From the cell containing the given text, extract its center point as [X, Y] coordinate. 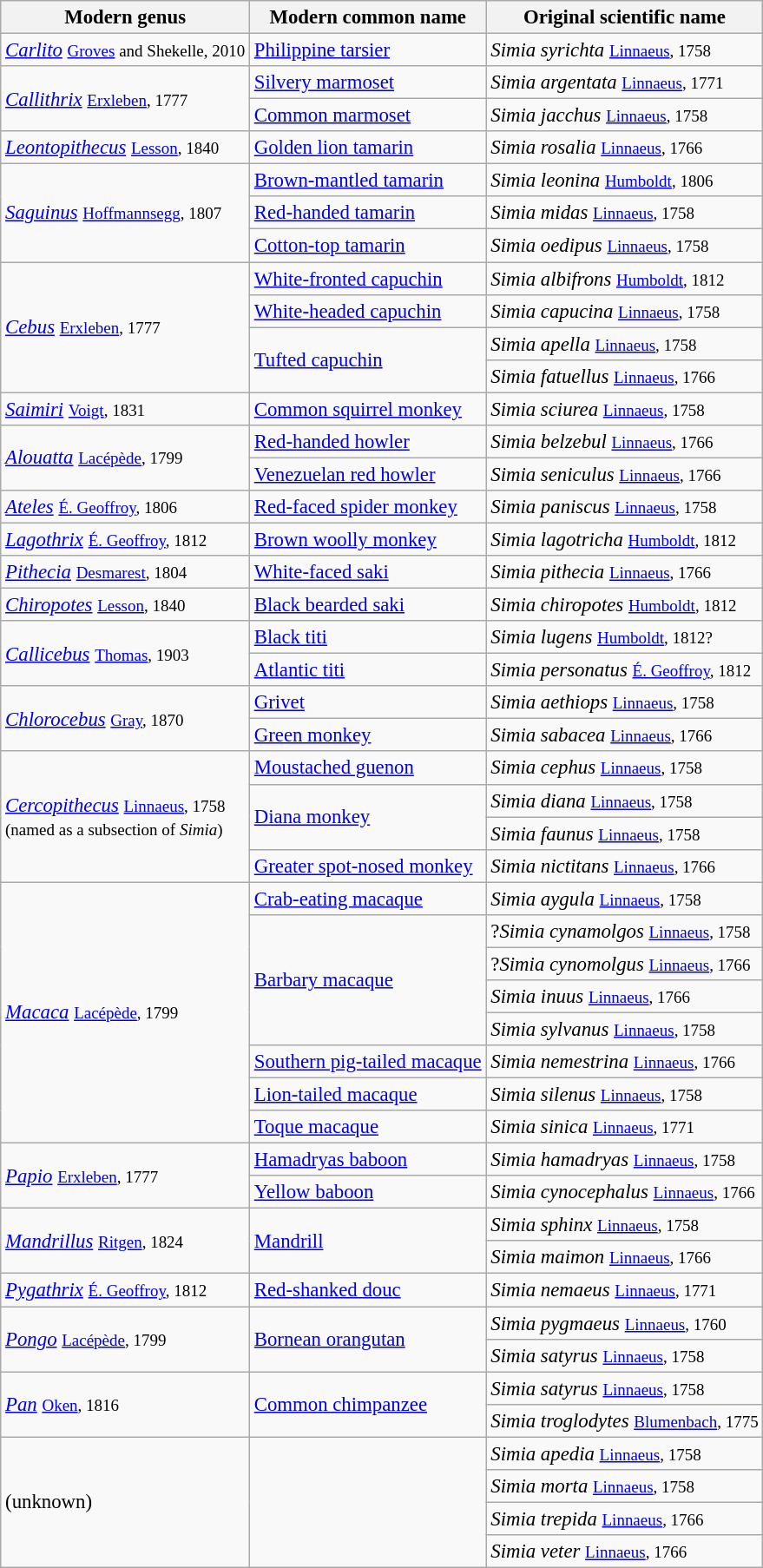
Brown woolly monkey [368, 539]
Cebus Erxleben, 1777 [125, 327]
Mandrillus Ritgen, 1824 [125, 1242]
Simia paniscus Linnaeus, 1758 [625, 507]
Simia aethiops Linnaeus, 1758 [625, 702]
Ateles É. Geoffroy, 1806 [125, 507]
Simia veter Linnaeus, 1766 [625, 1552]
Hamadryas baboon [368, 1160]
Tufted capuchin [368, 359]
Saguinus Hoffmannsegg, 1807 [125, 214]
Diana monkey [368, 816]
Simia personatus É. Geoffroy, 1812 [625, 670]
Simia pithecia Linnaeus, 1766 [625, 572]
Red-shanked douc [368, 1290]
Simia fatuellus Linnaeus, 1766 [625, 376]
Simia diana Linnaeus, 1758 [625, 800]
Venezuelan red howler [368, 474]
?Simia cynamolgos Linnaeus, 1758 [625, 932]
Simia troglodytes Blumenbach, 1775 [625, 1420]
Pongo Lacépède, 1799 [125, 1339]
Simia chiropotes Humboldt, 1812 [625, 605]
Red-faced spider monkey [368, 507]
Crab-eating macaque [368, 899]
Leontopithecus Lesson, 1840 [125, 148]
Simia belzebul Linnaeus, 1766 [625, 442]
Simia apella Linnaeus, 1758 [625, 344]
Modern common name [368, 17]
Barbary macaque [368, 980]
Mandrill [368, 1242]
Simia lugens Humboldt, 1812? [625, 637]
Red-handed tamarin [368, 213]
Simia albifrons Humboldt, 1812 [625, 279]
Simia seniculus Linnaeus, 1766 [625, 474]
Golden lion tamarin [368, 148]
Simia sinica Linnaeus, 1771 [625, 1127]
Simia cynocephalus Linnaeus, 1766 [625, 1192]
Simia oedipus Linnaeus, 1758 [625, 246]
Simia nemestrina Linnaeus, 1766 [625, 1062]
Carlito Groves and Shekelle, 2010 [125, 50]
Simia inuus Linnaeus, 1766 [625, 997]
Simia capucina Linnaeus, 1758 [625, 311]
Modern genus [125, 17]
Macaca Lacépède, 1799 [125, 1012]
Silvery marmoset [368, 82]
Original scientific name [625, 17]
Toque macaque [368, 1127]
Simia faunus Linnaeus, 1758 [625, 833]
Cercopithecus Linnaeus, 1758(named as a subsection of Simia) [125, 817]
Greater spot-nosed monkey [368, 866]
Common chimpanzee [368, 1405]
Simia argentata Linnaeus, 1771 [625, 82]
Alouatta Lacépède, 1799 [125, 458]
Callithrix Erxleben, 1777 [125, 99]
Simia syrichta Linnaeus, 1758 [625, 50]
Callicebus Thomas, 1903 [125, 653]
Black bearded saki [368, 605]
Saimiri Voigt, 1831 [125, 409]
Pygathrix É. Geoffroy, 1812 [125, 1290]
Simia midas Linnaeus, 1758 [625, 213]
Yellow baboon [368, 1192]
White-headed capuchin [368, 311]
Common marmoset [368, 115]
Simia apedia Linnaeus, 1758 [625, 1453]
Lion-tailed macaque [368, 1095]
Chiropotes Lesson, 1840 [125, 605]
White-faced saki [368, 572]
Simia rosalia Linnaeus, 1766 [625, 148]
Black titi [368, 637]
Simia sabacea Linnaeus, 1766 [625, 735]
Simia nemaeus Linnaeus, 1771 [625, 1290]
Philippine tarsier [368, 50]
Green monkey [368, 735]
Simia jacchus Linnaeus, 1758 [625, 115]
?Simia cynomolgus Linnaeus, 1766 [625, 964]
Red-handed howler [368, 442]
Simia pygmaeus Linnaeus, 1760 [625, 1323]
Simia cephus Linnaeus, 1758 [625, 768]
(unknown) [125, 1502]
Simia sciurea Linnaeus, 1758 [625, 409]
Simia morta Linnaeus, 1758 [625, 1486]
Common squirrel monkey [368, 409]
Lagothrix É. Geoffroy, 1812 [125, 539]
Simia aygula Linnaeus, 1758 [625, 899]
Pithecia Desmarest, 1804 [125, 572]
Chlorocebus Gray, 1870 [125, 719]
Brown-mantled tamarin [368, 181]
Simia sphinx Linnaeus, 1758 [625, 1225]
Simia maimon Linnaeus, 1766 [625, 1258]
Atlantic titi [368, 670]
Simia hamadryas Linnaeus, 1758 [625, 1160]
Simia nictitans Linnaeus, 1766 [625, 866]
White-fronted capuchin [368, 279]
Southern pig-tailed macaque [368, 1062]
Simia silenus Linnaeus, 1758 [625, 1095]
Papio Erxleben, 1777 [125, 1176]
Simia trepida Linnaeus, 1766 [625, 1519]
Pan Oken, 1816 [125, 1405]
Moustached guenon [368, 768]
Grivet [368, 702]
Cotton-top tamarin [368, 246]
Simia leonina Humboldt, 1806 [625, 181]
Simia lagotricha Humboldt, 1812 [625, 539]
Simia sylvanus Linnaeus, 1758 [625, 1029]
Bornean orangutan [368, 1339]
